Find where the given text appears and provide that cell's center as [x, y] coordinate. 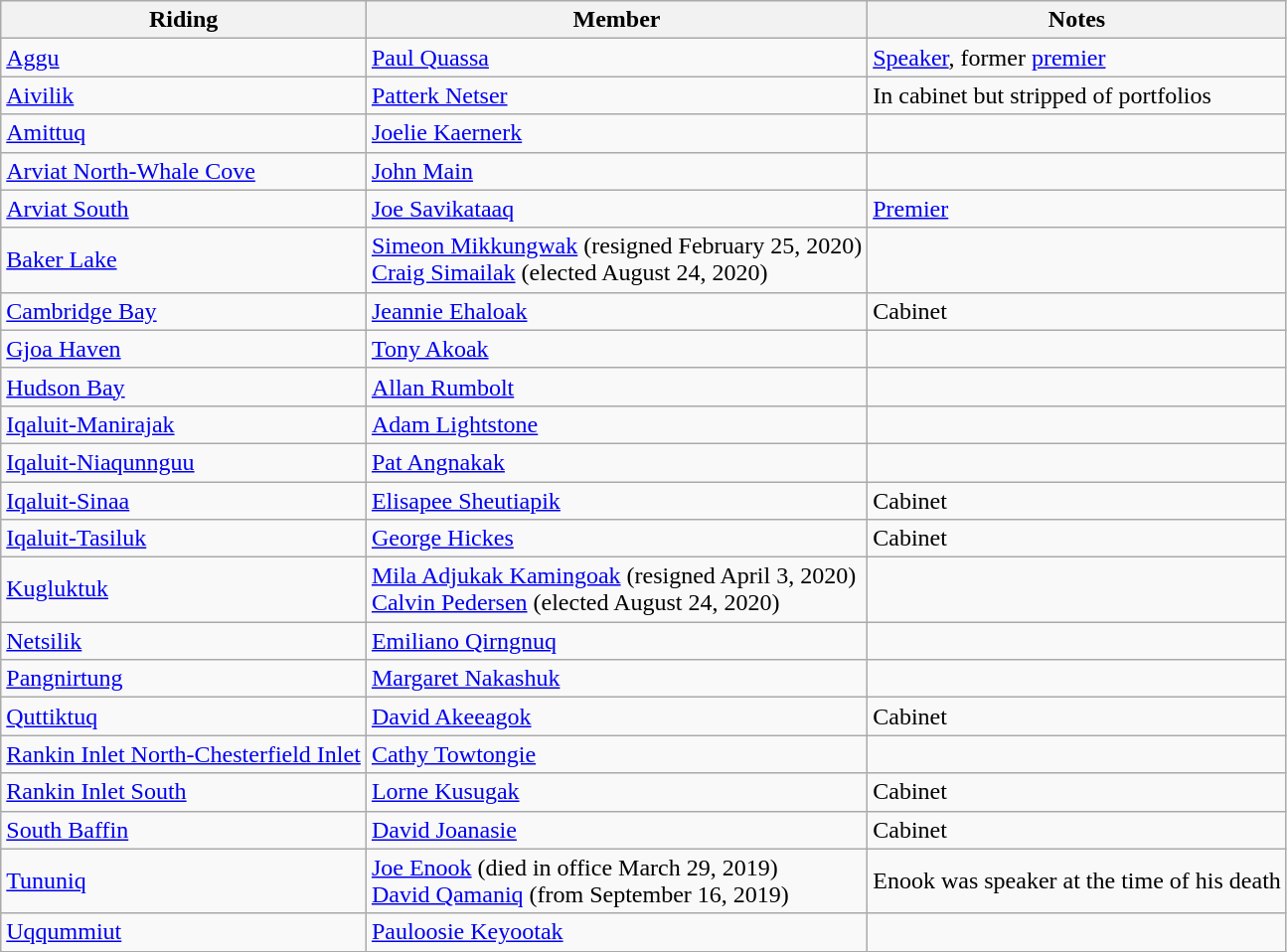
Cathy Towtongie [616, 754]
Amittuq [184, 133]
Margaret Nakashuk [616, 679]
Rankin Inlet North-Chesterfield Inlet [184, 754]
Netsilik [184, 641]
George Hickes [616, 539]
Iqaluit-Niaqunnguu [184, 462]
Rankin Inlet South [184, 792]
Hudson Bay [184, 387]
John Main [616, 171]
Elisapee Sheutiapik [616, 500]
Allan Rumbolt [616, 387]
Member [616, 20]
Aggu [184, 58]
Baker Lake [184, 260]
Pauloosie Keyootak [616, 932]
South Baffin [184, 830]
Lorne Kusugak [616, 792]
Mila Adjukak Kamingoak (resigned April 3, 2020)Calvin Pedersen (elected August 24, 2020) [616, 590]
Iqaluit-Manirajak [184, 424]
Arviat North-Whale Cove [184, 171]
Aivilik [184, 95]
Joe Savikataaq [616, 209]
Riding [184, 20]
Adam Lightstone [616, 424]
Paul Quassa [616, 58]
Notes [1077, 20]
Pat Angnakak [616, 462]
Jeannie Ehaloak [616, 311]
Quttiktuq [184, 716]
Tununiq [184, 880]
Arviat South [184, 209]
Cambridge Bay [184, 311]
Emiliano Qirngnuq [616, 641]
Gjoa Haven [184, 349]
Premier [1077, 209]
Kugluktuk [184, 590]
Speaker, former premier [1077, 58]
Uqqummiut [184, 932]
Pangnirtung [184, 679]
In cabinet but stripped of portfolios [1077, 95]
Iqaluit-Sinaa [184, 500]
David Joanasie [616, 830]
Enook was speaker at the time of his death [1077, 880]
Simeon Mikkungwak (resigned February 25, 2020)Craig Simailak (elected August 24, 2020) [616, 260]
Joelie Kaernerk [616, 133]
Iqaluit-Tasiluk [184, 539]
David Akeeagok [616, 716]
Patterk Netser [616, 95]
Tony Akoak [616, 349]
Joe Enook (died in office March 29, 2019)David Qamaniq (from September 16, 2019) [616, 880]
